Scan for the cell matching the given text and deliver its [x, y] coordinate at center. 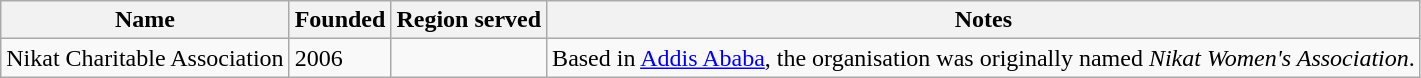
Notes [984, 20]
2006 [340, 58]
Based in Addis Ababa, the organisation was originally named Nikat Women's Association. [984, 58]
Nikat Charitable Association [145, 58]
Founded [340, 20]
Region served [469, 20]
Name [145, 20]
